Provide the (x, y) coordinate of the cell's center where the given text is located.  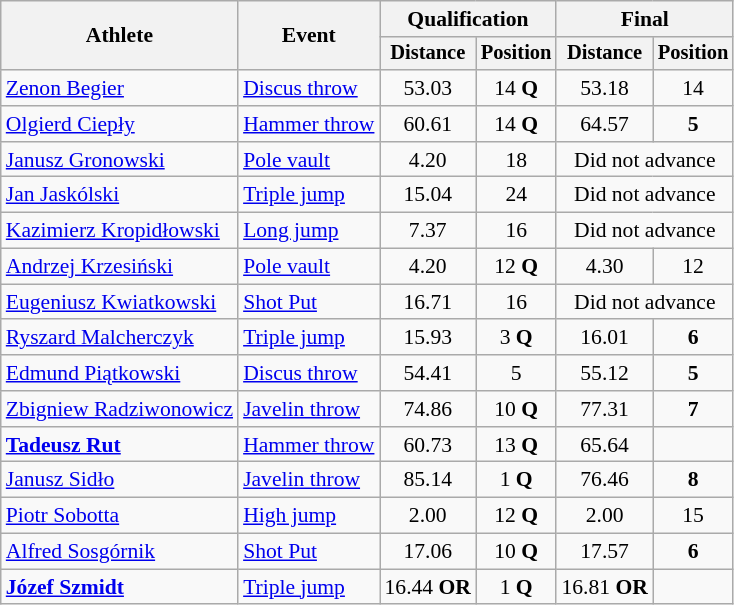
7.37 (428, 231)
Edmund Piątkowski (120, 373)
Eugeniusz Kwiatkowski (120, 302)
Zenon Begier (120, 88)
Janusz Sidło (120, 480)
17.57 (604, 552)
Long jump (308, 231)
7 (693, 409)
Janusz Gronowski (120, 160)
15 (693, 516)
3 Q (516, 338)
53.03 (428, 88)
14 (693, 88)
8 (693, 480)
High jump (308, 516)
15.93 (428, 338)
Piotr Sobotta (120, 516)
Alfred Sosgórnik (120, 552)
Jan Jaskólski (120, 195)
16.01 (604, 338)
Olgierd Ciepły (120, 124)
Final (644, 19)
12 (693, 267)
Ryszard Malcherczyk (120, 338)
Józef Szmidt (120, 587)
Andrzej Krzesiński (120, 267)
17.06 (428, 552)
55.12 (604, 373)
60.61 (428, 124)
54.41 (428, 373)
64.57 (604, 124)
Kazimierz Kropidłowski (120, 231)
53.18 (604, 88)
16.44 OR (428, 587)
60.73 (428, 445)
13 Q (516, 445)
Athlete (120, 36)
16.71 (428, 302)
Zbigniew Radziwonowicz (120, 409)
15.04 (428, 195)
18 (516, 160)
Tadeusz Rut (120, 445)
76.46 (604, 480)
65.64 (604, 445)
85.14 (428, 480)
4.30 (604, 267)
16.81 OR (604, 587)
74.86 (428, 409)
Qualification (468, 19)
24 (516, 195)
77.31 (604, 409)
Event (308, 36)
